From the cell containing the given text, extract its center point as [X, Y] coordinate. 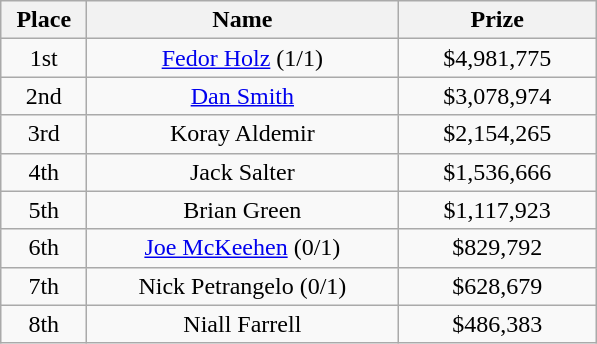
4th [44, 172]
$829,792 [498, 248]
5th [44, 210]
$1,117,923 [498, 210]
$486,383 [498, 324]
2nd [44, 96]
Brian Green [242, 210]
Nick Petrangelo (0/1) [242, 286]
Joe McKeehen (0/1) [242, 248]
Koray Aldemir [242, 134]
Place [44, 20]
1st [44, 58]
3rd [44, 134]
Jack Salter [242, 172]
Name [242, 20]
8th [44, 324]
6th [44, 248]
Fedor Holz (1/1) [242, 58]
$3,078,974 [498, 96]
Prize [498, 20]
7th [44, 286]
$628,679 [498, 286]
Dan Smith [242, 96]
$4,981,775 [498, 58]
$1,536,666 [498, 172]
Niall Farrell [242, 324]
$2,154,265 [498, 134]
